Locate the cell with the specified text and output its (x, y) center coordinate. 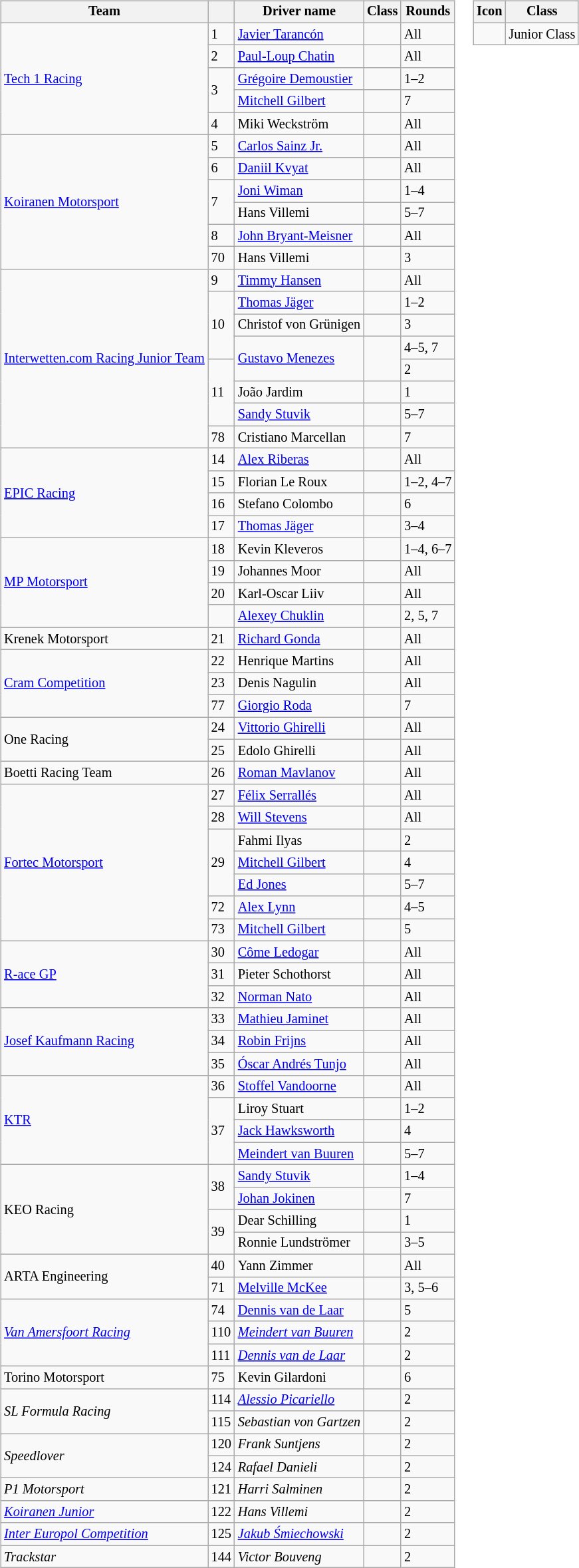
Gustavo Menezes (299, 358)
Mathieu Jaminet (299, 1019)
John Bryant-Meisner (299, 235)
Vittorio Ghirelli (299, 728)
Torino Motorsport (104, 1378)
João Jardim (299, 392)
75 (221, 1378)
33 (221, 1019)
Rafael Danieli (299, 1467)
Yann Zimmer (299, 1265)
Alessio Picariello (299, 1400)
Paul-Loup Chatin (299, 57)
114 (221, 1400)
EPIC Racing (104, 494)
Junior Class (542, 34)
Pieter Schothorst (299, 975)
Speedlover (104, 1456)
Ed Jones (299, 885)
19 (221, 571)
1–4, 6–7 (428, 549)
SL Formula Racing (104, 1410)
Javier Tarancón (299, 34)
Stefano Colombo (299, 504)
Van Amersfoort Racing (104, 1333)
Jack Hawksworth (299, 1131)
2, 5, 7 (428, 616)
Trackstar (104, 1557)
Giorgio Roda (299, 706)
11 (221, 392)
15 (221, 482)
144 (221, 1557)
Karl-Oscar Liiv (299, 594)
35 (221, 1064)
Koiranen Motorsport (104, 202)
74 (221, 1311)
Norman Nato (299, 997)
Driver name (299, 12)
20 (221, 594)
Kevin Gilardoni (299, 1378)
Tech 1 Racing (104, 78)
36 (221, 1086)
Rounds (428, 12)
77 (221, 706)
Roman Mavlanov (299, 773)
73 (221, 930)
26 (221, 773)
Edolo Ghirelli (299, 750)
Robin Frijns (299, 1042)
9 (221, 281)
Krenek Motorsport (104, 639)
25 (221, 750)
3–4 (428, 527)
124 (221, 1467)
10 (221, 325)
Cram Competition (104, 684)
39 (221, 1232)
Johan Jokinen (299, 1198)
Carlos Sainz Jr. (299, 146)
One Racing (104, 740)
P1 Motorsport (104, 1490)
37 (221, 1131)
Koiranen Junior (104, 1512)
23 (221, 683)
71 (221, 1288)
Jakub Śmiechowski (299, 1534)
Richard Gonda (299, 639)
32 (221, 997)
Óscar Andrés Tunjo (299, 1064)
Sebastian von Gartzen (299, 1422)
KTR (104, 1120)
Félix Serrallés (299, 796)
Kevin Kleveros (299, 549)
18 (221, 549)
17 (221, 527)
Stoffel Vandoorne (299, 1086)
Joni Wiman (299, 191)
Will Stevens (299, 818)
3, 5–6 (428, 1288)
Grégoire Demoustier (299, 79)
21 (221, 639)
4–5 (428, 907)
Inter Europol Competition (104, 1534)
KEO Racing (104, 1209)
Frank Suntjens (299, 1445)
Fortec Motorsport (104, 863)
Dear Schilling (299, 1221)
110 (221, 1333)
Alex Lynn (299, 907)
Boetti Racing Team (104, 773)
Icon (489, 12)
Daniil Kvyat (299, 168)
120 (221, 1445)
24 (221, 728)
16 (221, 504)
Josef Kaufmann Racing (104, 1042)
29 (221, 862)
Liroy Stuart (299, 1109)
122 (221, 1512)
4–5, 7 (428, 347)
22 (221, 661)
Team (104, 12)
34 (221, 1042)
Denis Nagulin (299, 683)
78 (221, 437)
R-ace GP (104, 974)
115 (221, 1422)
Florian Le Roux (299, 482)
72 (221, 907)
3–5 (428, 1243)
1–2, 4–7 (428, 482)
Harri Salminen (299, 1490)
31 (221, 975)
MP Motorsport (104, 583)
8 (221, 235)
Henrique Martins (299, 661)
Christof von Grünigen (299, 325)
27 (221, 796)
Miki Weckström (299, 124)
Ronnie Lundströmer (299, 1243)
28 (221, 818)
30 (221, 952)
Alex Riberas (299, 460)
38 (221, 1187)
121 (221, 1490)
40 (221, 1265)
Cristiano Marcellan (299, 437)
111 (221, 1355)
14 (221, 460)
Côme Ledogar (299, 952)
Alexey Chuklin (299, 616)
Interwetten.com Racing Junior Team (104, 359)
Timmy Hansen (299, 281)
Melville McKee (299, 1288)
Fahmi Ilyas (299, 840)
Johannes Moor (299, 571)
70 (221, 258)
ARTA Engineering (104, 1276)
125 (221, 1534)
Victor Bouveng (299, 1557)
